Pinpoint the cell where the given text exists, returning its (x, y) midpoint coordinate. 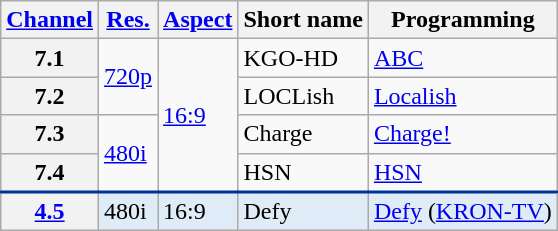
Charge (303, 134)
Defy (KRON-TV) (462, 212)
Aspect (198, 20)
7.3 (50, 134)
Channel (50, 20)
ABC (462, 58)
KGO-HD (303, 58)
Res. (128, 20)
720p (128, 77)
Charge! (462, 134)
Programming (462, 20)
Localish (462, 96)
4.5 (50, 212)
Defy (303, 212)
7.2 (50, 96)
LOCLish (303, 96)
Short name (303, 20)
7.4 (50, 172)
7.1 (50, 58)
